Detect which cell encompasses the target text, then output its (X, Y) center coordinate. 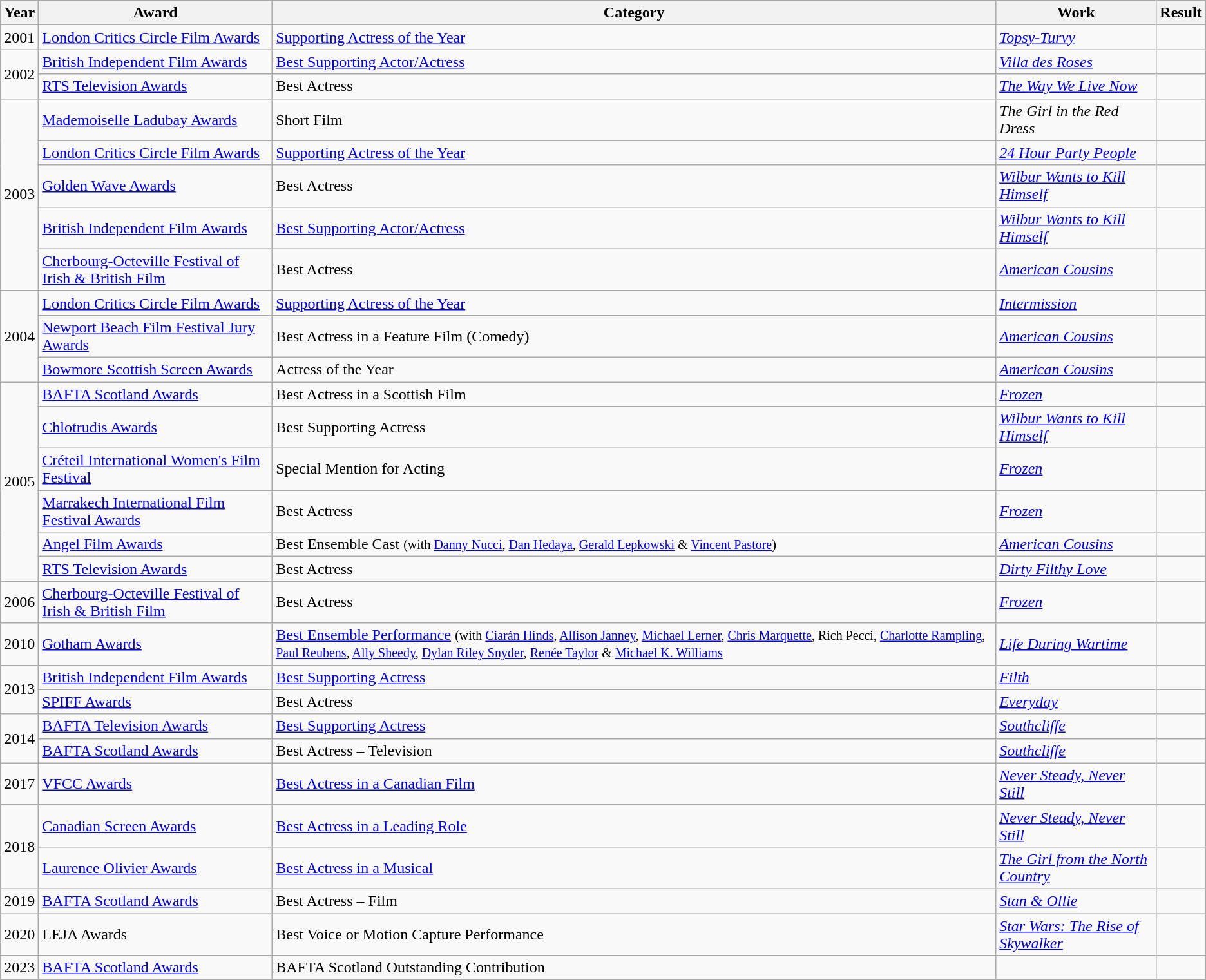
Intermission (1076, 303)
2020 (19, 934)
Mademoiselle Ladubay Awards (156, 120)
2003 (19, 195)
Star Wars: The Rise of Skywalker (1076, 934)
Topsy-Turvy (1076, 37)
2004 (19, 336)
24 Hour Party People (1076, 153)
Best Actress in a Canadian Film (634, 783)
Créteil International Women's Film Festival (156, 469)
Stan & Ollie (1076, 901)
The Girl from the North Country (1076, 867)
Marrakech International Film Festival Awards (156, 512)
Golden Wave Awards (156, 186)
Actress of the Year (634, 369)
Best Ensemble Cast (with Danny Nucci, Dan Hedaya, Gerald Lepkowski & Vincent Pastore) (634, 544)
2023 (19, 968)
Bowmore Scottish Screen Awards (156, 369)
LEJA Awards (156, 934)
The Way We Live Now (1076, 86)
Work (1076, 13)
Best Actress in a Musical (634, 867)
2018 (19, 847)
Short Film (634, 120)
Laurence Olivier Awards (156, 867)
2019 (19, 901)
Best Voice or Motion Capture Performance (634, 934)
Category (634, 13)
Canadian Screen Awards (156, 826)
2005 (19, 481)
Best Actress in a Feature Film (Comedy) (634, 336)
Chlotrudis Awards (156, 428)
Everyday (1076, 702)
Newport Beach Film Festival Jury Awards (156, 336)
Result (1181, 13)
Award (156, 13)
VFCC Awards (156, 783)
Best Actress – Film (634, 901)
SPIFF Awards (156, 702)
Filth (1076, 677)
2001 (19, 37)
Year (19, 13)
2002 (19, 74)
Best Actress – Television (634, 751)
2017 (19, 783)
2010 (19, 644)
2014 (19, 738)
Life During Wartime (1076, 644)
Angel Film Awards (156, 544)
2006 (19, 602)
Special Mention for Acting (634, 469)
BAFTA Television Awards (156, 726)
Gotham Awards (156, 644)
2013 (19, 689)
The Girl in the Red Dress (1076, 120)
Villa des Roses (1076, 62)
BAFTA Scotland Outstanding Contribution (634, 968)
Best Actress in a Scottish Film (634, 394)
Dirty Filthy Love (1076, 569)
Best Actress in a Leading Role (634, 826)
